Return [X, Y] of the center of cell containing provided text 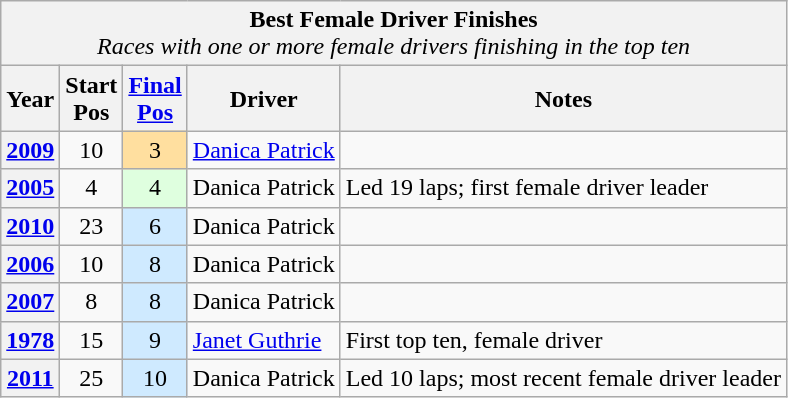
Notes [563, 98]
15 [92, 340]
2009 [30, 150]
6 [155, 226]
1978 [30, 340]
23 [92, 226]
2005 [30, 188]
25 [92, 378]
2006 [30, 264]
Year [30, 98]
Led 19 laps; first female driver leader [563, 188]
First top ten, female driver [563, 340]
Janet Guthrie [264, 340]
StartPos [92, 98]
9 [155, 340]
2010 [30, 226]
Best Female Driver FinishesRaces with one or more female drivers finishing in the top ten [394, 34]
2007 [30, 302]
Led 10 laps; most recent female driver leader [563, 378]
3 [155, 150]
2011 [30, 378]
FinalPos [155, 98]
Driver [264, 98]
